Search for the cell housing the specified text and yield its (X, Y) center coordinate. 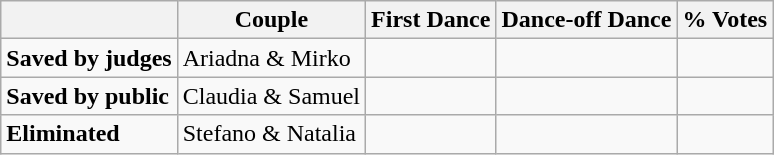
Saved by judges (89, 58)
Ariadna & Mirko (271, 58)
Claudia & Samuel (271, 96)
% Votes (725, 20)
First Dance (431, 20)
Dance-off Dance (586, 20)
Eliminated (89, 134)
Couple (271, 20)
Saved by public (89, 96)
Stefano & Natalia (271, 134)
